Return the [x, y] coordinate for the center point of the cell that contains the specified text.  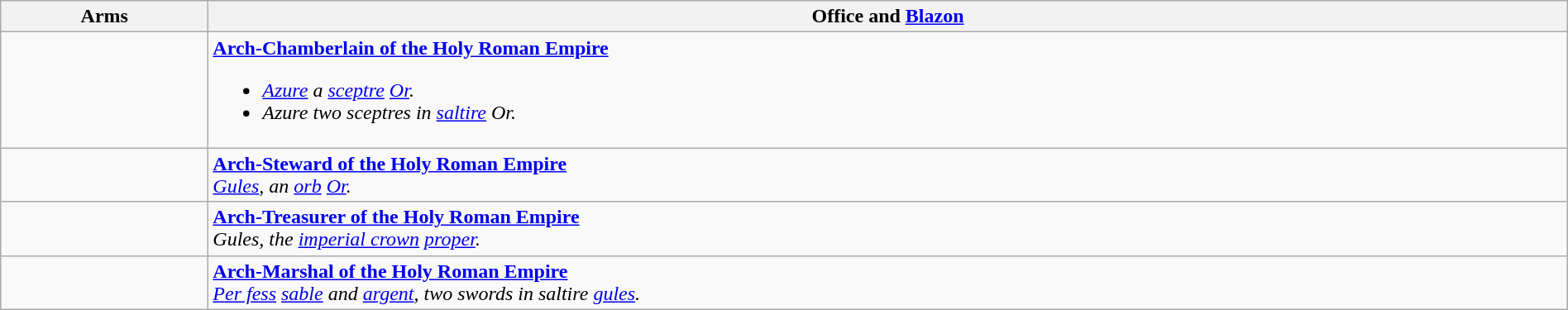
Arch-Treasurer of the Holy Roman EmpireGules, the imperial crown proper. [888, 228]
Arch-Marshal of the Holy Roman EmpirePer fess sable and argent, two swords in saltire gules. [888, 283]
Office and Blazon [888, 17]
Arch-Steward of the Holy Roman EmpireGules, an orb Or. [888, 175]
Arch-Chamberlain of the Holy Roman EmpireAzure a sceptre Or.Azure two sceptres in saltire Or. [888, 90]
Arms [104, 17]
